Output the (X, Y) coordinate of the center of the cell containing the given text.  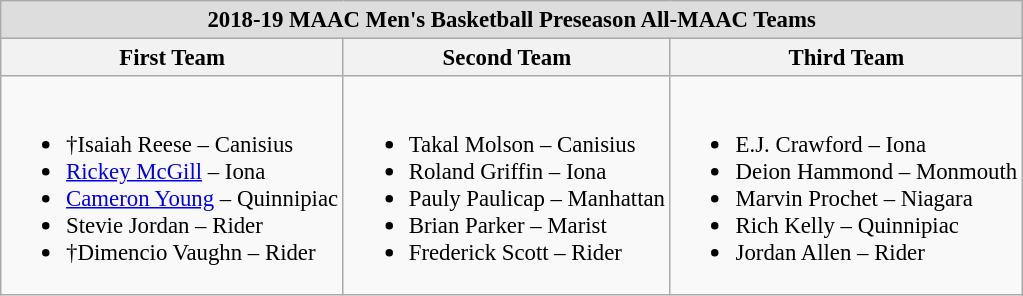
Second Team (506, 58)
Takal Molson – CanisiusRoland Griffin – IonaPauly Paulicap – ManhattanBrian Parker – MaristFrederick Scott – Rider (506, 185)
First Team (172, 58)
Third Team (846, 58)
†Isaiah Reese – CanisiusRickey McGill – IonaCameron Young – QuinnipiacStevie Jordan – Rider†Dimencio Vaughn – Rider (172, 185)
E.J. Crawford – IonaDeion Hammond – MonmouthMarvin Prochet – NiagaraRich Kelly – QuinnipiacJordan Allen – Rider (846, 185)
2018-19 MAAC Men's Basketball Preseason All-MAAC Teams (512, 20)
